From the cell containing the given text, extract its center point as [x, y] coordinate. 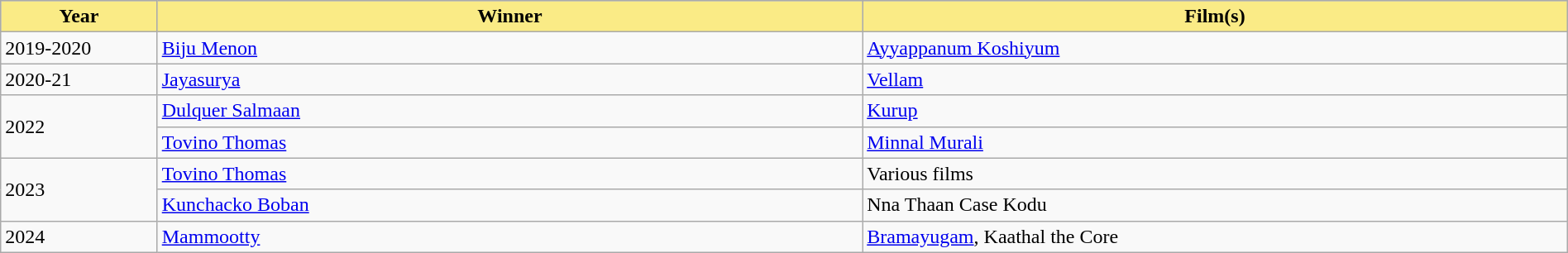
Biju Menon [509, 48]
2020-21 [79, 79]
Bramayugam, Kaathal the Core [1216, 236]
2022 [79, 126]
Minnal Murali [1216, 142]
2023 [79, 189]
Film(s) [1216, 17]
Jayasurya [509, 79]
Various films [1216, 174]
Year [79, 17]
Winner [509, 17]
Mammootty [509, 236]
2024 [79, 236]
Dulquer Salmaan [509, 111]
Kurup [1216, 111]
Ayyappanum Koshiyum [1216, 48]
Vellam [1216, 79]
2019-2020 [79, 48]
Kunchacko Boban [509, 205]
Nna Thaan Case Kodu [1216, 205]
